Search for the cell housing the specified text and yield its [x, y] center coordinate. 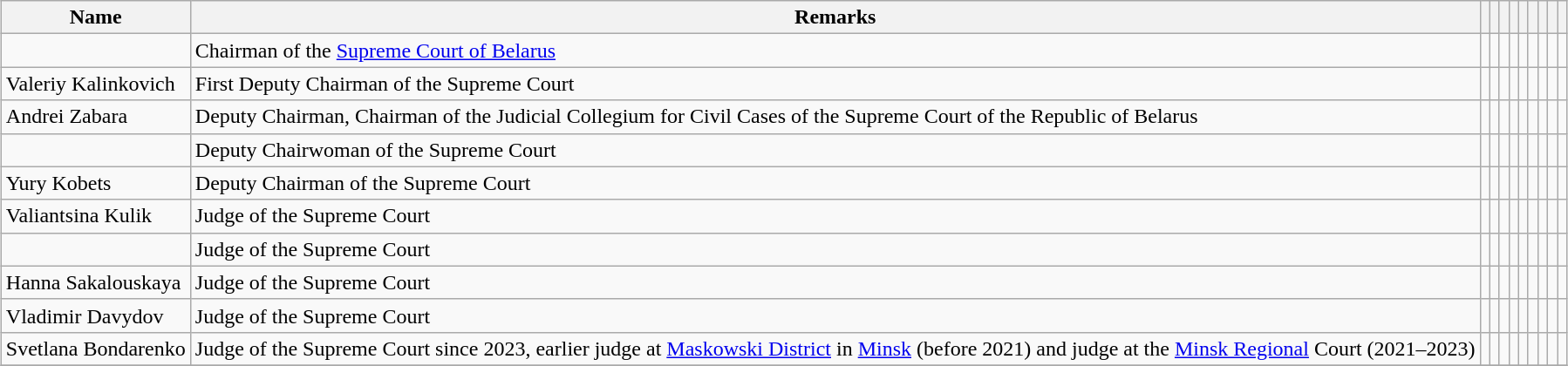
Yury Kobets [96, 183]
Deputy Chairwoman of the Supreme Court [835, 150]
Name [96, 17]
Vladimir Davydov [96, 315]
Hanna Sakalouskaya [96, 282]
Valeriy Kalinkovich [96, 84]
Svetlana Bondarenko [96, 349]
Deputy Chairman of the Supreme Court [835, 183]
Judge of the Supreme Court since 2023, earlier judge at Maskowski District in Minsk (before 2021) and judge at the Minsk Regional Court (2021–2023) [835, 349]
Deputy Chairman, Chairman of the Judicial Collegium for Civil Cases of the Supreme Court of the Republic of Belarus [835, 117]
Chairman of the Supreme Court of Belarus [835, 51]
Valiantsina Kulik [96, 216]
First Deputy Chairman of the Supreme Court [835, 84]
Remarks [835, 17]
Andrei Zabara [96, 117]
